From the cell containing the given text, extract its center point as (x, y) coordinate. 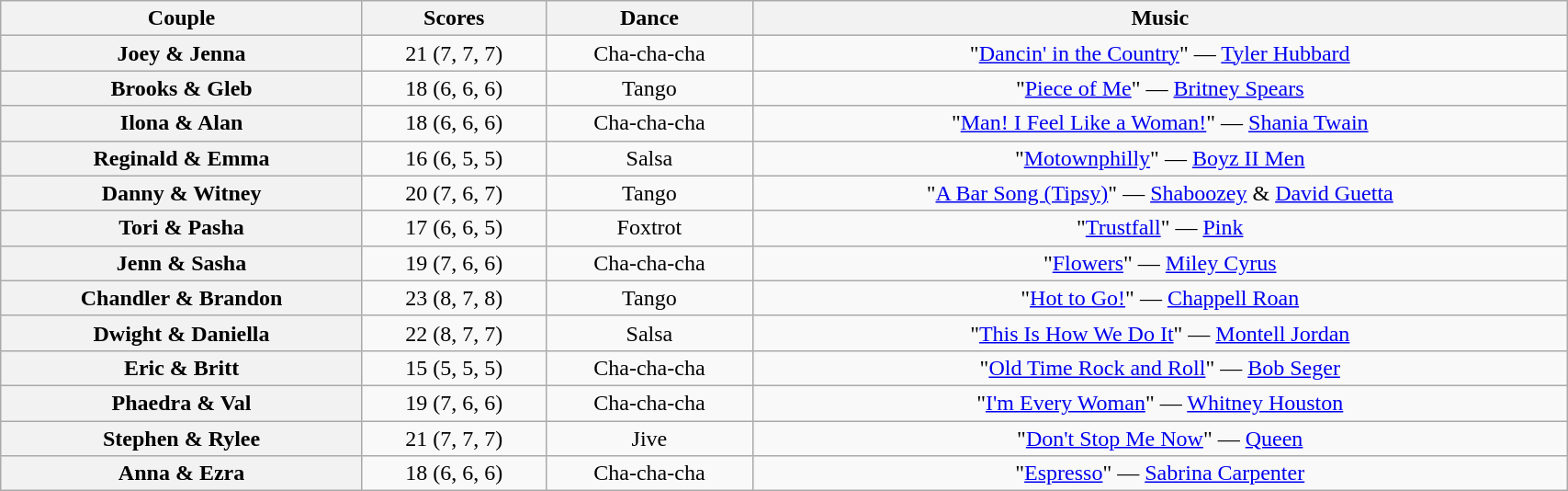
Phaedra & Val (182, 403)
Tori & Pasha (182, 228)
"Old Time Rock and Roll" — Bob Seger (1160, 368)
Music (1160, 18)
"Flowers" — Miley Cyrus (1160, 263)
Foxtrot (649, 228)
Stephen & Rylee (182, 439)
Jive (649, 439)
"Espresso" — Sabrina Carpenter (1160, 474)
Anna & Ezra (182, 474)
22 (8, 7, 7) (454, 333)
Couple (182, 18)
"I'm Every Woman" — Whitney Houston (1160, 403)
Jenn & Sasha (182, 263)
Brooks & Gleb (182, 88)
"Trustfall" — Pink (1160, 228)
Dance (649, 18)
Reginald & Emma (182, 158)
Ilona & Alan (182, 123)
"Man! I Feel Like a Woman!" — Shania Twain (1160, 123)
"Don't Stop Me Now" — Queen (1160, 439)
"A Bar Song (Tipsy)" — Shaboozey & David Guetta (1160, 193)
17 (6, 6, 5) (454, 228)
20 (7, 6, 7) (454, 193)
Danny & Witney (182, 193)
Scores (454, 18)
Chandler & Brandon (182, 298)
"Dancin' in the Country" — Tyler Hubbard (1160, 53)
Eric & Britt (182, 368)
"This Is How We Do It" — Montell Jordan (1160, 333)
15 (5, 5, 5) (454, 368)
"Motownphilly" — Boyz II Men (1160, 158)
"Hot to Go!" — Chappell Roan (1160, 298)
16 (6, 5, 5) (454, 158)
Dwight & Daniella (182, 333)
23 (8, 7, 8) (454, 298)
Joey & Jenna (182, 53)
"Piece of Me" — Britney Spears (1160, 88)
